Capture the cell that displays the provided text and extract its (x, y) central coordinate. 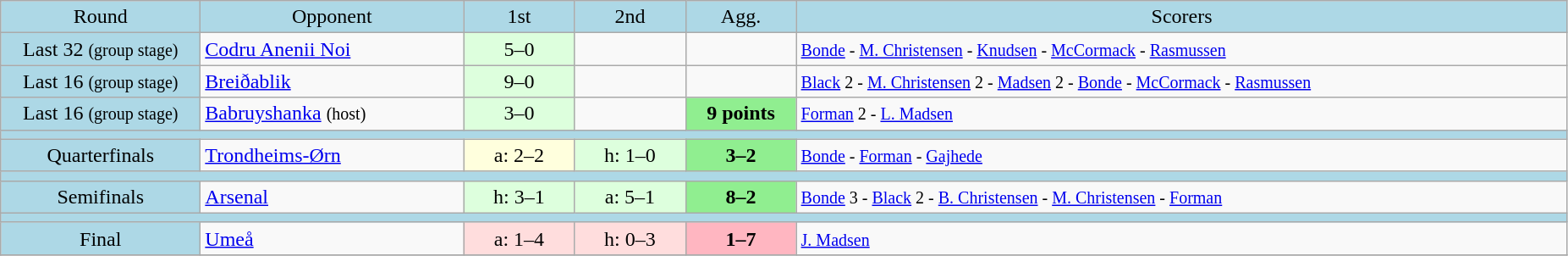
h: 1–0 (630, 155)
Quarterfinals (101, 155)
a: 1–4 (520, 238)
Round (101, 17)
a: 2–2 (520, 155)
Bonde - Forman - Gajhede (1181, 155)
Arsenal (332, 197)
h: 0–3 (630, 238)
9 points (741, 114)
5–0 (520, 49)
Black 2 - M. Christensen 2 - Madsen 2 - Bonde - McCormack - Rasmussen (1181, 81)
Breiðablik (332, 81)
3–2 (741, 155)
Semifinals (101, 197)
Scorers (1181, 17)
Bonde - M. Christensen - Knudsen - McCormack - Rasmussen (1181, 49)
9–0 (520, 81)
3–0 (520, 114)
Bonde 3 - Black 2 - B. Christensen - M. Christensen - Forman (1181, 197)
h: 3–1 (520, 197)
Last 32 (group stage) (101, 49)
2nd (630, 17)
Babruyshanka (host) (332, 114)
Trondheims-Ørn (332, 155)
1st (520, 17)
Final (101, 238)
Opponent (332, 17)
a: 5–1 (630, 197)
J. Madsen (1181, 238)
1–7 (741, 238)
Forman 2 - L. Madsen (1181, 114)
Agg. (741, 17)
Umeå (332, 238)
Codru Anenii Noi (332, 49)
8–2 (741, 197)
